Find where the given text appears and provide that cell's center as (x, y) coordinate. 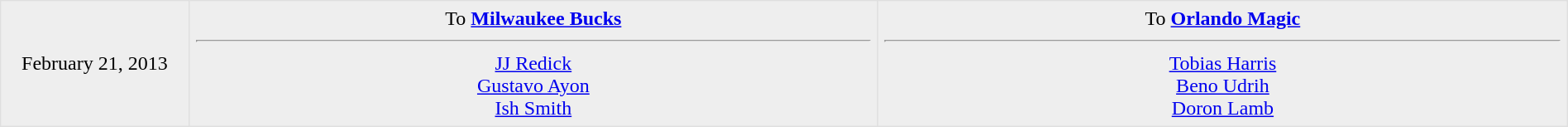
February 21, 2013 (94, 64)
To Milwaukee BucksJJ RedickGustavo AyonIsh Smith (533, 64)
To Orlando MagicTobias HarrisBeno UdrihDoron Lamb (1223, 64)
